Find where the given text appears and provide that cell's center as (X, Y) coordinate. 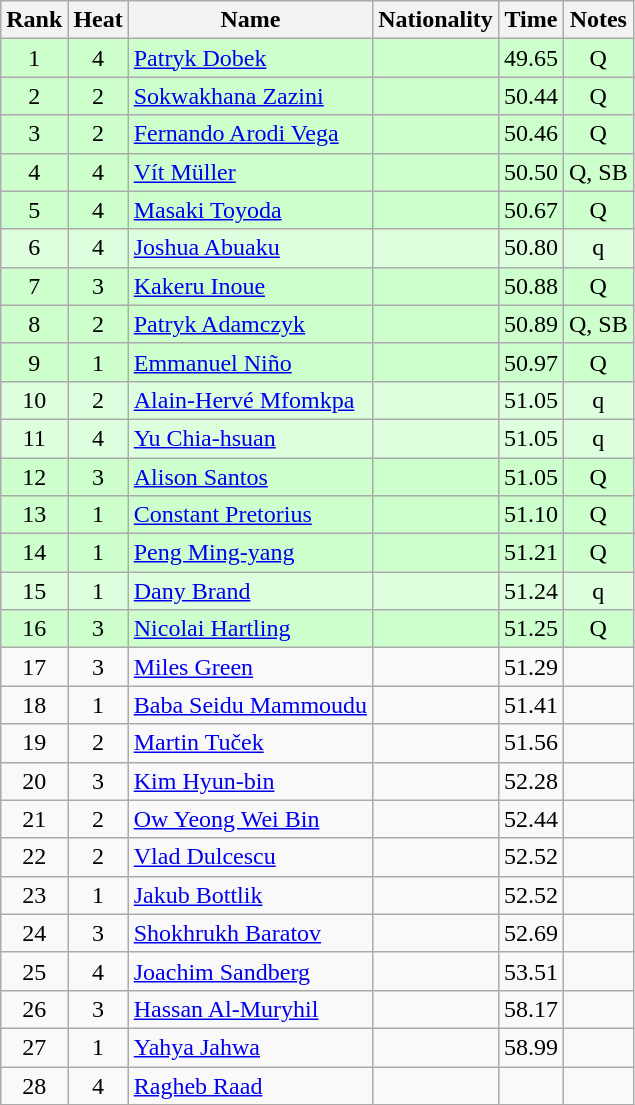
50.97 (530, 362)
Fernando Arodi Vega (250, 134)
16 (34, 629)
Vít Müller (250, 172)
Kakeru Inoue (250, 286)
52.44 (530, 819)
51.25 (530, 629)
9 (34, 362)
Nationality (436, 20)
17 (34, 667)
Yu Chia-hsuan (250, 438)
11 (34, 438)
50.80 (530, 248)
50.46 (530, 134)
Emmanuel Niño (250, 362)
51.41 (530, 705)
Joshua Abuaku (250, 248)
Baba Seidu Mammoudu (250, 705)
Name (250, 20)
15 (34, 591)
Notes (598, 20)
21 (34, 819)
Rank (34, 20)
Ragheb Raad (250, 1085)
49.65 (530, 58)
50.44 (530, 96)
10 (34, 400)
8 (34, 324)
Hassan Al-Muryhil (250, 1009)
22 (34, 857)
Alain-Hervé Mfomkpa (250, 400)
28 (34, 1085)
50.67 (530, 210)
6 (34, 248)
27 (34, 1047)
19 (34, 743)
Patryk Dobek (250, 58)
Patryk Adamczyk (250, 324)
24 (34, 933)
Kim Hyun-bin (250, 781)
Miles Green (250, 667)
7 (34, 286)
Alison Santos (250, 477)
5 (34, 210)
13 (34, 515)
26 (34, 1009)
Martin Tuček (250, 743)
Constant Pretorius (250, 515)
12 (34, 477)
51.10 (530, 515)
50.88 (530, 286)
Vlad Dulcescu (250, 857)
51.21 (530, 553)
50.50 (530, 172)
Masaki Toyoda (250, 210)
18 (34, 705)
25 (34, 971)
51.56 (530, 743)
Heat (98, 20)
50.89 (530, 324)
Joachim Sandberg (250, 971)
14 (34, 553)
Yahya Jahwa (250, 1047)
Shokhrukh Baratov (250, 933)
52.28 (530, 781)
52.69 (530, 933)
58.99 (530, 1047)
Time (530, 20)
58.17 (530, 1009)
53.51 (530, 971)
Ow Yeong Wei Bin (250, 819)
51.24 (530, 591)
Nicolai Hartling (250, 629)
51.29 (530, 667)
Peng Ming-yang (250, 553)
23 (34, 895)
20 (34, 781)
Jakub Bottlik (250, 895)
Sokwakhana Zazini (250, 96)
Dany Brand (250, 591)
